Locate the cell with the specified text and output its [X, Y] center coordinate. 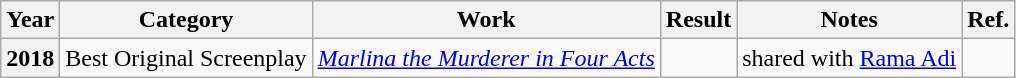
Category [186, 20]
Marlina the Murderer in Four Acts [486, 58]
Notes [850, 20]
Result [698, 20]
Best Original Screenplay [186, 58]
Ref. [988, 20]
Work [486, 20]
2018 [30, 58]
Year [30, 20]
shared with Rama Adi [850, 58]
